Determine the (X, Y) coordinate at the center of the cell enclosing the given text.  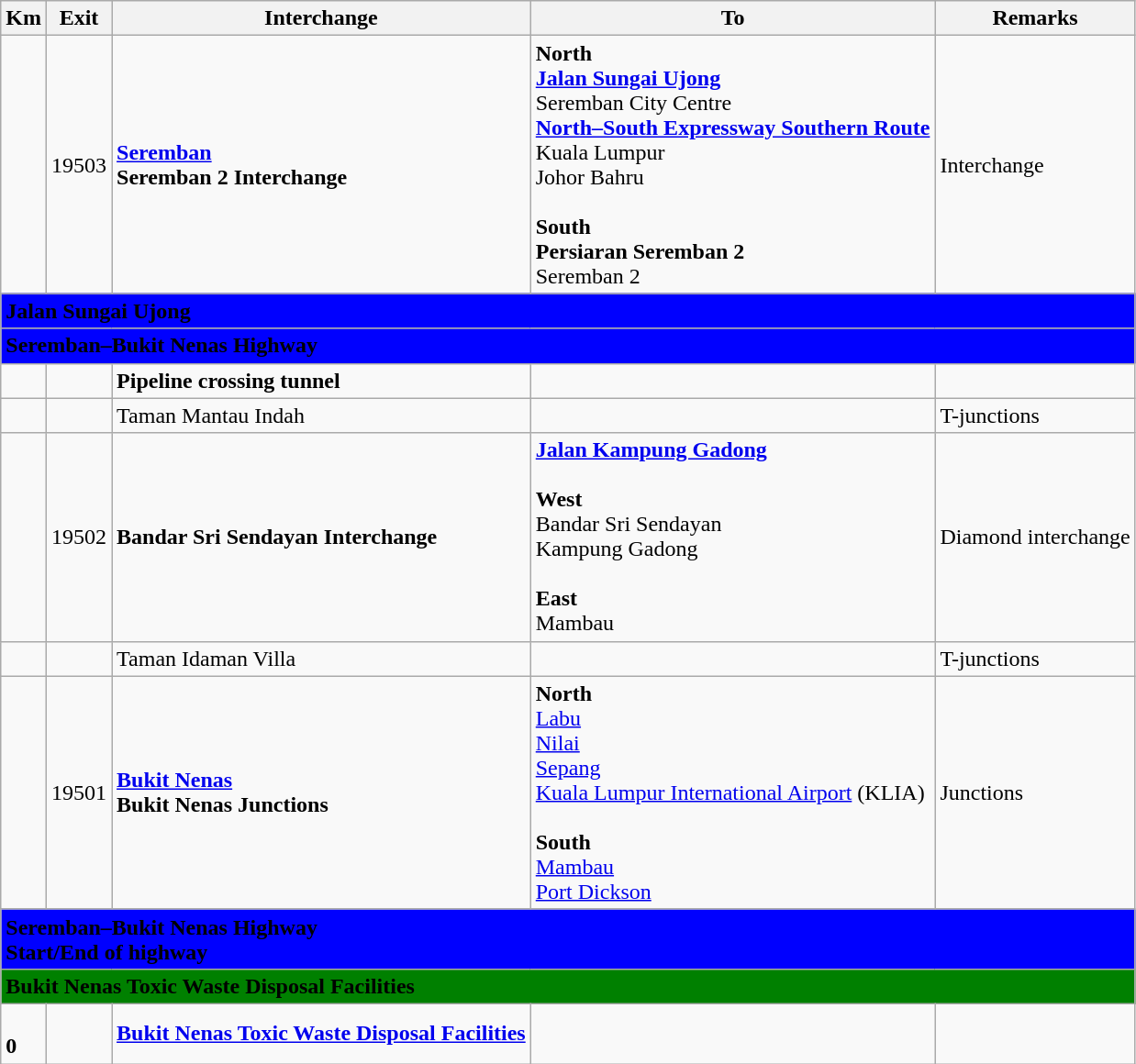
Diamond interchange (1035, 538)
Remarks (1035, 18)
North Labu Nilai Sepang Kuala Lumpur International Airport (KLIA) South Mambau Port Dickson (732, 792)
Taman Mantau Indah (321, 416)
Seremban–Bukit Nenas Highway (568, 346)
Jalan Sungai Ujong (568, 311)
Exit (79, 18)
Jalan Kampung GadongWestBandar Sri SendayanKampung GadongEastMambau (732, 538)
Junctions (1035, 792)
Km (24, 18)
19501 (79, 792)
Bukit NenasBukit Nenas Junctions (321, 792)
Seremban–Bukit Nenas HighwayStart/End of highway (568, 939)
SerembanSeremban 2 Interchange (321, 165)
19503 (79, 165)
0 (24, 1033)
19502 (79, 538)
Pipeline crossing tunnel (321, 381)
Bandar Sri Sendayan Interchange (321, 538)
Taman Idaman Villa (321, 659)
North Jalan Sungai UjongSeremban City Centre North–South Expressway Southern RouteKuala LumpurJohor BahruSouthPersiaran Seremban 2Seremban 2 (732, 165)
To (732, 18)
